Determine the [x, y] coordinate at the center of the cell enclosing the given text.  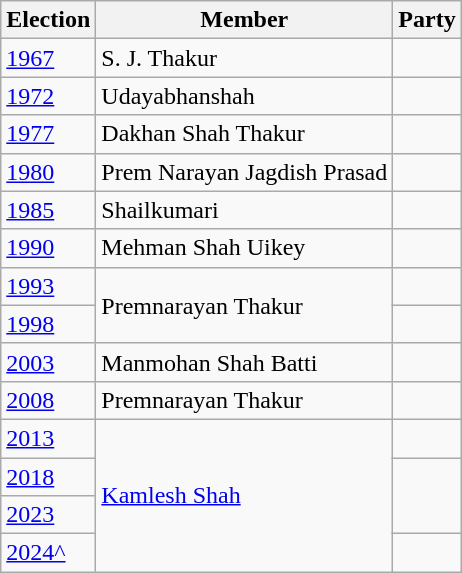
2023 [48, 515]
1985 [48, 210]
1993 [48, 286]
Shailkumari [244, 210]
Manmohan Shah Batti [244, 362]
1972 [48, 96]
Mehman Shah Uikey [244, 248]
Prem Narayan Jagdish Prasad [244, 172]
2024^ [48, 553]
Udayabhanshah [244, 96]
Party [427, 20]
1990 [48, 248]
S. J. Thakur [244, 58]
1967 [48, 58]
Dakhan Shah Thakur [244, 134]
1998 [48, 324]
Kamlesh Shah [244, 495]
1977 [48, 134]
Election [48, 20]
2003 [48, 362]
2013 [48, 438]
1980 [48, 172]
2018 [48, 477]
Member [244, 20]
2008 [48, 400]
